Identify which cell holds the provided text, then report its [x, y] central coordinate. 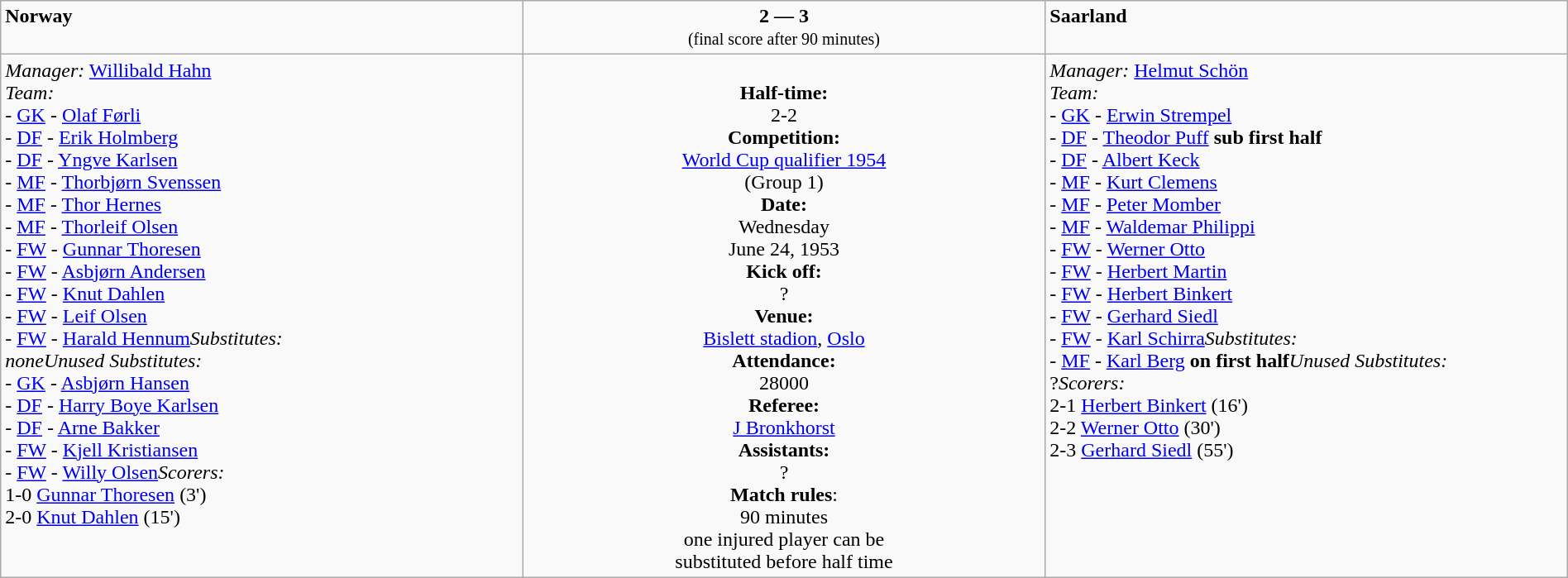
Norway [262, 28]
2 — 3(final score after 90 minutes) [784, 28]
Saarland [1307, 28]
